Extract the (x, y) coordinate from the center of the cell holding the provided text.  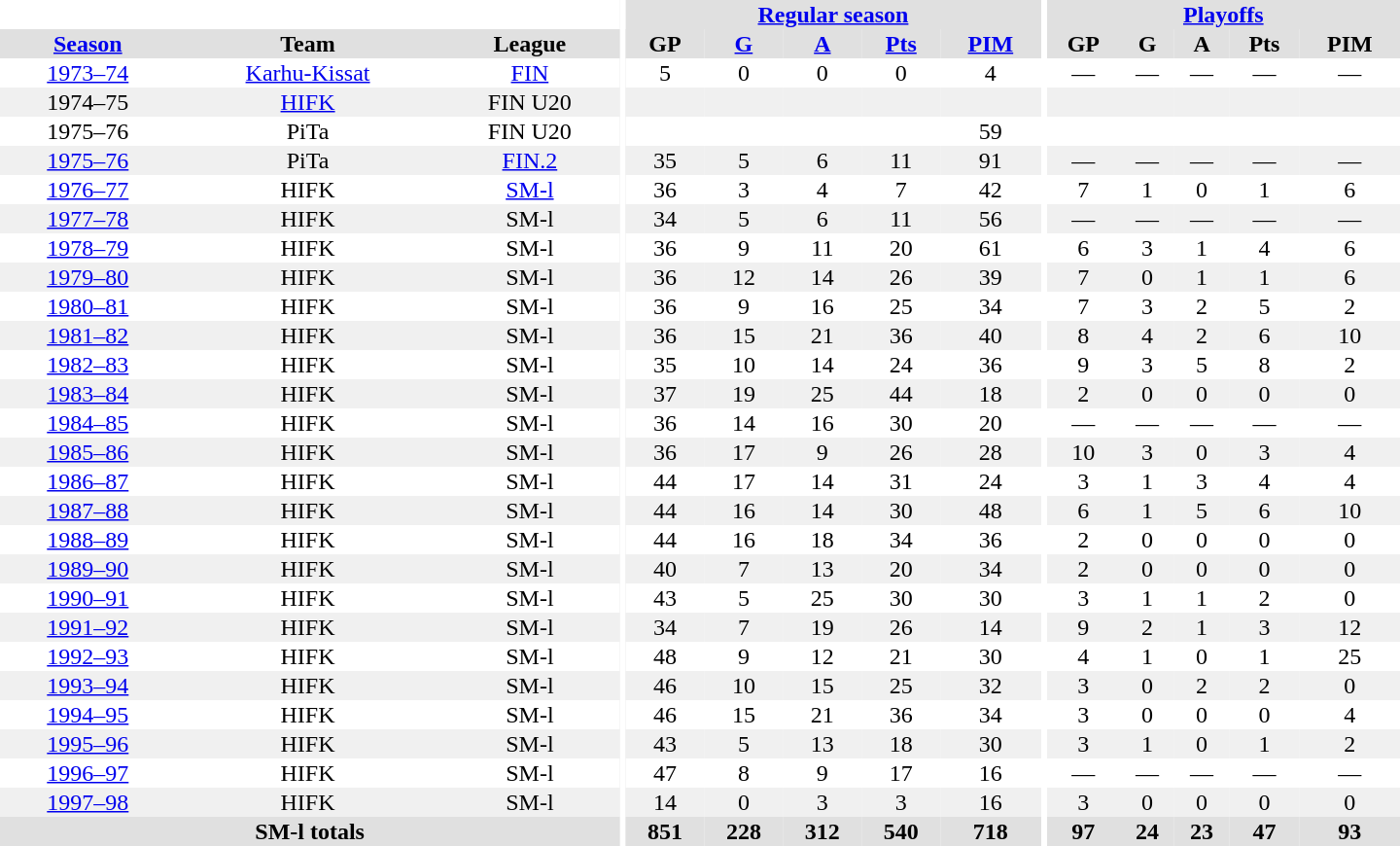
312 (822, 831)
1977–78 (87, 219)
28 (990, 452)
1973–74 (87, 73)
1990–91 (87, 598)
56 (990, 219)
1989–90 (87, 569)
League (529, 44)
1979–80 (87, 277)
FIN.2 (529, 160)
1986–87 (87, 481)
32 (990, 686)
1993–94 (87, 686)
61 (990, 248)
23 (1202, 831)
1980–81 (87, 306)
1983–84 (87, 394)
37 (665, 394)
1976–77 (87, 190)
1987–88 (87, 511)
Team (308, 44)
Regular season (832, 15)
1992–93 (87, 656)
39 (990, 277)
1981–82 (87, 335)
31 (900, 481)
FIN (529, 73)
1982–83 (87, 365)
93 (1349, 831)
1978–79 (87, 248)
Season (87, 44)
91 (990, 160)
1991–92 (87, 627)
1985–86 (87, 452)
1994–95 (87, 715)
228 (743, 831)
Playoffs (1223, 15)
SM-l totals (309, 831)
718 (990, 831)
97 (1083, 831)
42 (990, 190)
540 (900, 831)
1996–97 (87, 773)
851 (665, 831)
1997–98 (87, 802)
59 (990, 131)
Karhu-Kissat (308, 73)
1988–89 (87, 540)
1995–96 (87, 744)
1984–85 (87, 423)
1974–75 (87, 102)
